From the cell containing the given text, extract its center point as (x, y) coordinate. 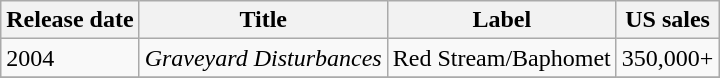
Label (502, 20)
350,000+ (668, 58)
Release date (70, 20)
Graveyard Disturbances (263, 58)
US sales (668, 20)
Title (263, 20)
2004 (70, 58)
Red Stream/Baphomet (502, 58)
